Output the (x, y) coordinate of the center of the cell containing the given text.  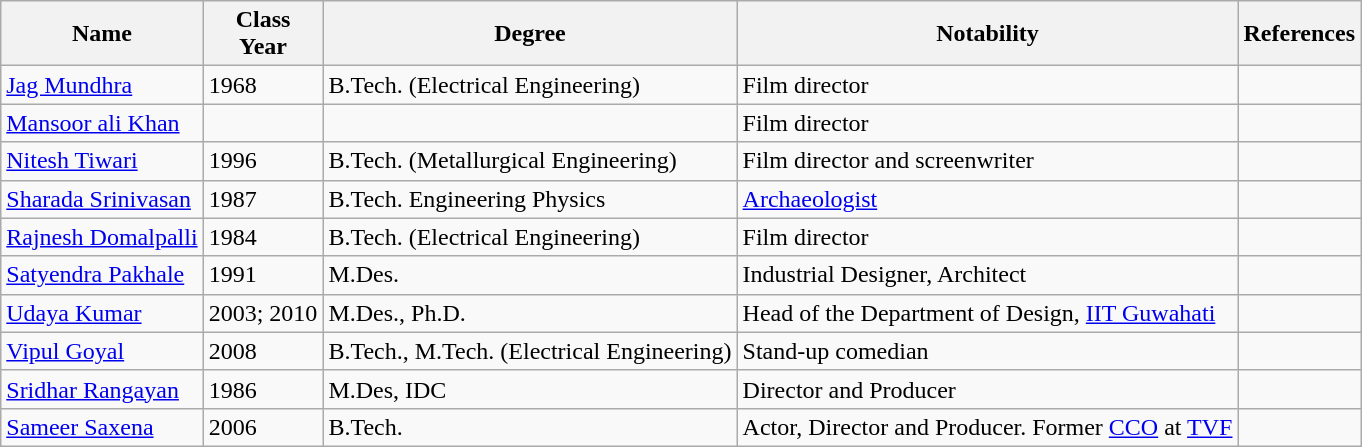
1986 (263, 389)
B.Tech. (530, 427)
2003; 2010 (263, 313)
Nitesh Tiwari (102, 161)
Notability (988, 34)
B.Tech. Engineering Physics (530, 199)
Jag Mundhra (102, 85)
Sharada Srinivasan (102, 199)
Mansoor ali Khan (102, 123)
Sridhar Rangayan (102, 389)
Archaeologist (988, 199)
1968 (263, 85)
1984 (263, 237)
Satyendra Pakhale (102, 275)
Sameer Saxena (102, 427)
Udaya Kumar (102, 313)
Stand-up comedian (988, 351)
Rajnesh Domalpalli (102, 237)
References (1300, 34)
2006 (263, 427)
B.Tech. (Metallurgical Engineering) (530, 161)
M.Des, IDC (530, 389)
2008 (263, 351)
1987 (263, 199)
Vipul Goyal (102, 351)
Head of the Department of Design, IIT Guwahati (988, 313)
Industrial Designer, Architect (988, 275)
1991 (263, 275)
ClassYear (263, 34)
1996 (263, 161)
Film director and screenwriter (988, 161)
Actor, Director and Producer. Former CCO at TVF (988, 427)
M.Des., Ph.D. (530, 313)
M.Des. (530, 275)
Director and Producer (988, 389)
Name (102, 34)
B.Tech., M.Tech. (Electrical Engineering) (530, 351)
Degree (530, 34)
